Locate the cell with the specified text and output its [X, Y] center coordinate. 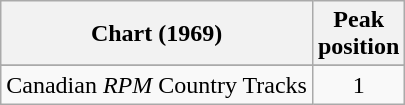
1 [358, 85]
Chart (1969) [157, 34]
Peakposition [358, 34]
Canadian RPM Country Tracks [157, 85]
